For the text-containing cell, return its midpoint in (x, y) coordinate format. 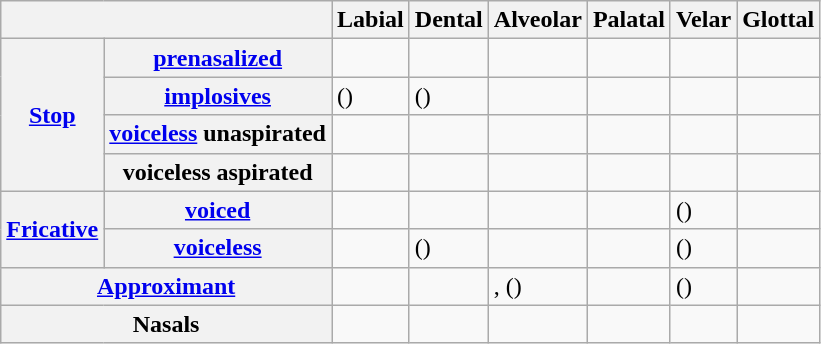
Alveolar (538, 20)
prenasalized (218, 58)
implosives (218, 96)
Approximant (166, 286)
Fricative (52, 229)
voiceless aspirated (218, 172)
voiced (218, 210)
Dental (448, 20)
Glottal (778, 20)
, () (538, 286)
Velar (703, 20)
voiceless unaspirated (218, 134)
Nasals (166, 324)
voiceless (218, 248)
Stop (52, 115)
Palatal (628, 20)
Labial (371, 20)
